Scan for the cell matching the given text and deliver its [X, Y] coordinate at center. 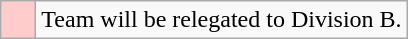
Team will be relegated to Division B. [222, 20]
